Search for the cell housing the specified text and yield its (x, y) center coordinate. 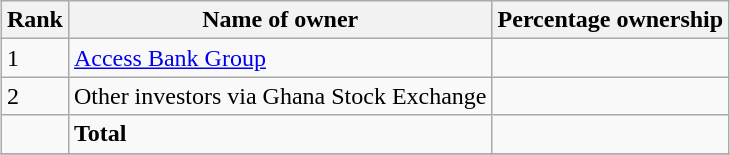
Other investors via Ghana Stock Exchange (280, 96)
Percentage ownership (610, 20)
1 (34, 58)
Total (280, 134)
Access Bank Group (280, 58)
2 (34, 96)
Name of owner (280, 20)
Rank (34, 20)
